For the text-containing cell, return its midpoint in [X, Y] coordinate format. 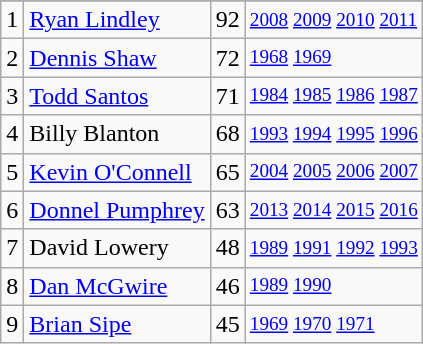
Billy Blanton [117, 134]
6 [12, 210]
8 [12, 286]
65 [228, 172]
Donnel Pumphrey [117, 210]
48 [228, 248]
1984 1985 1986 1987 [334, 96]
1968 1969 [334, 58]
1989 1991 1992 1993 [334, 248]
72 [228, 58]
2 [12, 58]
63 [228, 210]
4 [12, 134]
Todd Santos [117, 96]
David Lowery [117, 248]
2013 2014 2015 2016 [334, 210]
2008 2009 2010 2011 [334, 20]
Dennis Shaw [117, 58]
45 [228, 324]
2004 2005 2006 2007 [334, 172]
46 [228, 286]
5 [12, 172]
Ryan Lindley [117, 20]
Kevin O'Connell [117, 172]
68 [228, 134]
92 [228, 20]
Brian Sipe [117, 324]
Dan McGwire [117, 286]
1989 1990 [334, 286]
71 [228, 96]
7 [12, 248]
9 [12, 324]
1969 1970 1971 [334, 324]
1993 1994 1995 1996 [334, 134]
3 [12, 96]
1 [12, 20]
